Determine the [x, y] coordinate at the center of the cell enclosing the given text.  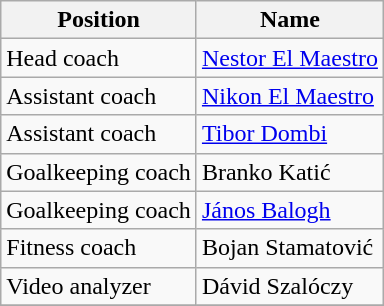
Name [290, 20]
Nestor El Maestro [290, 58]
János Balogh [290, 210]
Tibor Dombi [290, 134]
Nikon El Maestro [290, 96]
Branko Katić [290, 172]
Dávid Szalóczy [290, 286]
Head coach [99, 58]
Position [99, 20]
Video analyzer [99, 286]
Fitness coach [99, 248]
Bojan Stamatović [290, 248]
